For the text-containing cell, return its midpoint in (X, Y) coordinate format. 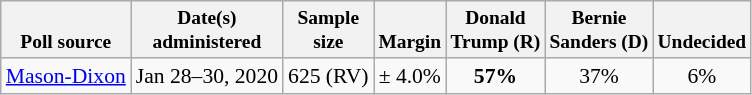
Date(s)administered (207, 30)
37% (599, 76)
BernieSanders (D) (599, 30)
57% (496, 76)
625 (RV) (328, 76)
DonaldTrump (R) (496, 30)
± 4.0% (410, 76)
Jan 28–30, 2020 (207, 76)
Margin (410, 30)
Undecided (702, 30)
Mason-Dixon (66, 76)
Samplesize (328, 30)
Poll source (66, 30)
6% (702, 76)
